Find where the given text appears and provide that cell's center as (x, y) coordinate. 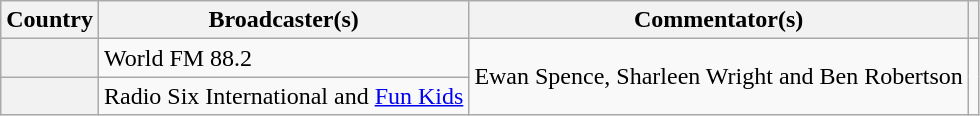
Radio Six International and Fun Kids (283, 96)
Commentator(s) (719, 20)
World FM 88.2 (283, 58)
Broadcaster(s) (283, 20)
Country (50, 20)
Ewan Spence, Sharleen Wright and Ben Robertson (719, 77)
